Return [X, Y] of the center of cell containing provided text 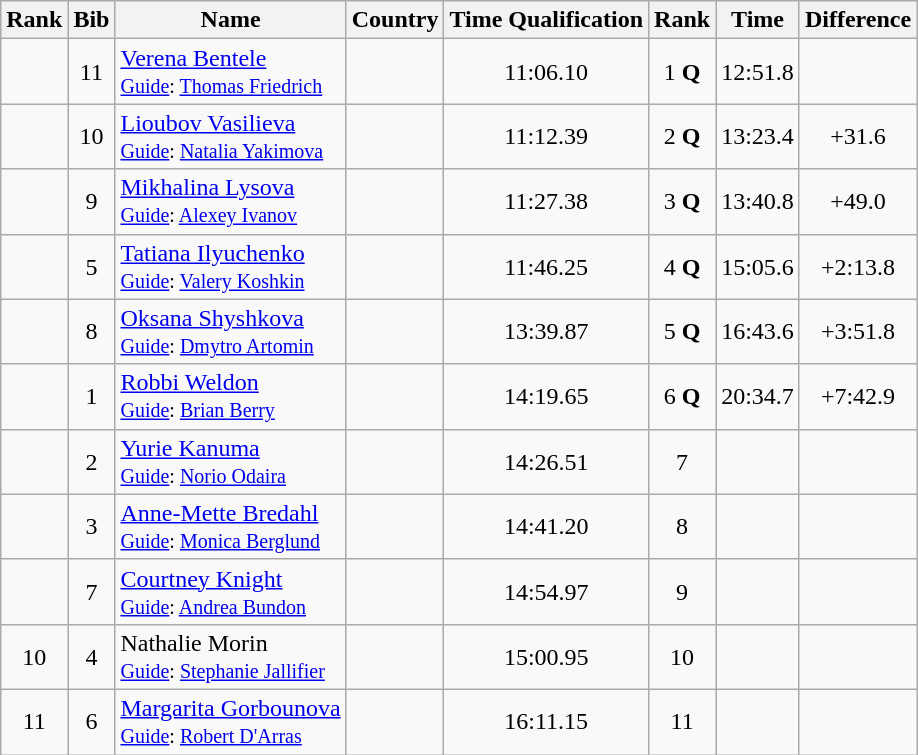
1 [92, 396]
2 Q [682, 136]
6 [92, 722]
16:43.6 [758, 332]
Country [395, 20]
Margarita GorbounovaGuide: Robert D'Arras [230, 722]
13:39.87 [546, 332]
+49.0 [858, 202]
Bib [92, 20]
14:19.65 [546, 396]
Verena BenteleGuide: Thomas Friedrich [230, 72]
Time [758, 20]
16:11.15 [546, 722]
2 [92, 462]
Mikhalina LysovaGuide: Alexey Ivanov [230, 202]
20:34.7 [758, 396]
Time Qualification [546, 20]
14:41.20 [546, 526]
5 [92, 266]
6 Q [682, 396]
13:40.8 [758, 202]
Difference [858, 20]
11:27.38 [546, 202]
+2:13.8 [858, 266]
15:00.95 [546, 656]
5 Q [682, 332]
Nathalie MorinGuide: Stephanie Jallifier [230, 656]
1 Q [682, 72]
Lioubov VasilievaGuide: Natalia Yakimova [230, 136]
3 [92, 526]
14:54.97 [546, 592]
15:05.6 [758, 266]
4 Q [682, 266]
12:51.8 [758, 72]
Name [230, 20]
+31.6 [858, 136]
11:12.39 [546, 136]
Tatiana IlyuchenkoGuide: Valery Koshkin [230, 266]
11:46.25 [546, 266]
Courtney KnightGuide: Andrea Bundon [230, 592]
13:23.4 [758, 136]
3 Q [682, 202]
+7:42.9 [858, 396]
Yurie KanumaGuide: Norio Odaira [230, 462]
Anne-Mette BredahlGuide: Monica Berglund [230, 526]
+3:51.8 [858, 332]
4 [92, 656]
11:06.10 [546, 72]
Robbi WeldonGuide: Brian Berry [230, 396]
Oksana ShyshkovaGuide: Dmytro Artomin [230, 332]
14:26.51 [546, 462]
